Provide the [X, Y] coordinate of the cell's center where the given text is located.  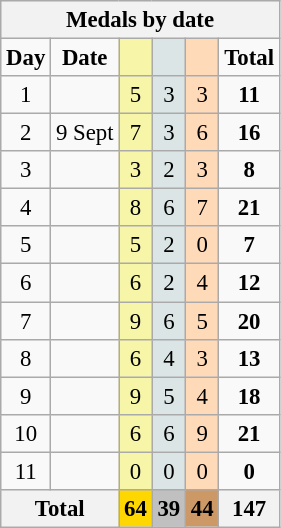
12 [249, 283]
147 [249, 509]
10 [26, 433]
39 [168, 509]
Day [26, 58]
20 [249, 321]
64 [136, 509]
18 [249, 396]
13 [249, 358]
9 Sept [85, 133]
Medals by date [140, 20]
16 [249, 133]
44 [202, 509]
1 [26, 95]
Date [85, 58]
